Scan for the cell matching the given text and deliver its (X, Y) coordinate at center. 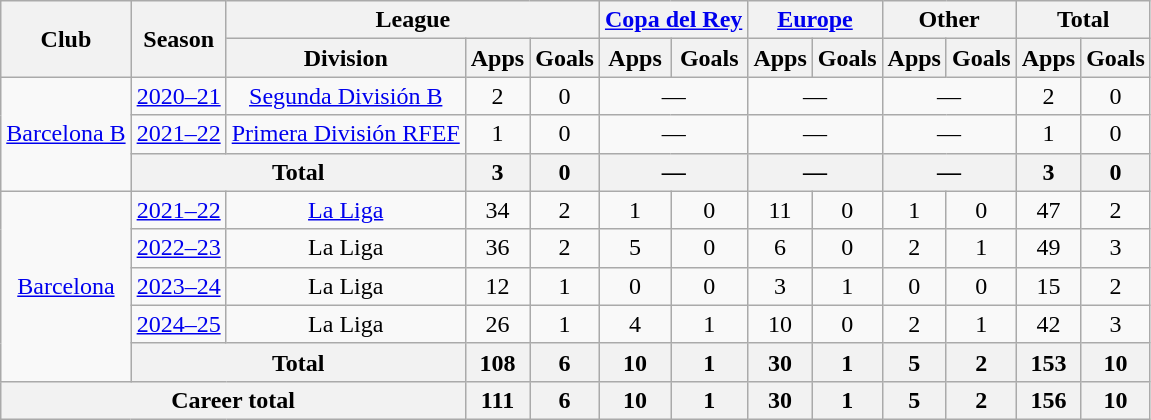
Copa del Rey (673, 20)
156 (1048, 400)
Division (346, 58)
34 (497, 210)
47 (1048, 210)
Season (178, 39)
4 (634, 324)
11 (780, 210)
Barcelona (66, 286)
49 (1048, 248)
2020–21 (178, 96)
2024–25 (178, 324)
12 (497, 286)
36 (497, 248)
108 (497, 362)
Primera División RFEF (346, 134)
15 (1048, 286)
111 (497, 400)
Barcelona B (66, 134)
League (412, 20)
2023–24 (178, 286)
Club (66, 39)
Career total (234, 400)
42 (1048, 324)
153 (1048, 362)
Segunda División B (346, 96)
2022–23 (178, 248)
Other (949, 20)
Europe (815, 20)
26 (497, 324)
